Extract the [x, y] coordinate from the center of the cell holding the provided text.  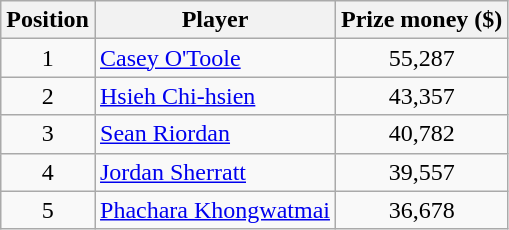
Prize money ($) [421, 20]
3 [48, 134]
43,357 [421, 96]
Casey O'Toole [214, 58]
36,678 [421, 210]
Player [214, 20]
Phachara Khongwatmai [214, 210]
40,782 [421, 134]
2 [48, 96]
5 [48, 210]
1 [48, 58]
55,287 [421, 58]
Position [48, 20]
Sean Riordan [214, 134]
Jordan Sherratt [214, 172]
39,557 [421, 172]
4 [48, 172]
Hsieh Chi-hsien [214, 96]
